Provide the [X, Y] coordinate of the cell's center where the given text is located.  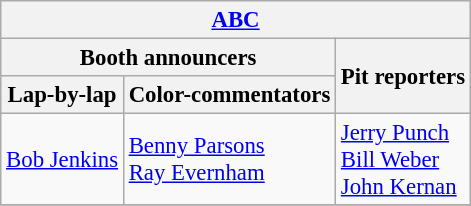
Jerry Punch Bill Weber John Kernan [404, 160]
Booth announcers [168, 58]
Color-commentators [229, 95]
Benny Parsons Ray Evernham [229, 160]
Pit reporters [404, 76]
Bob Jenkins [62, 160]
ABC [236, 20]
Lap-by-lap [62, 95]
